Detect which cell encompasses the target text, then output its (X, Y) center coordinate. 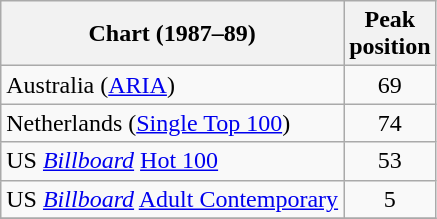
Netherlands (Single Top 100) (172, 123)
69 (390, 85)
5 (390, 199)
US Billboard Hot 100 (172, 161)
74 (390, 123)
Australia (ARIA) (172, 85)
Chart (1987–89) (172, 34)
US Billboard Adult Contemporary (172, 199)
Peakposition (390, 34)
53 (390, 161)
